Detect which cell encompasses the target text, then output its [x, y] center coordinate. 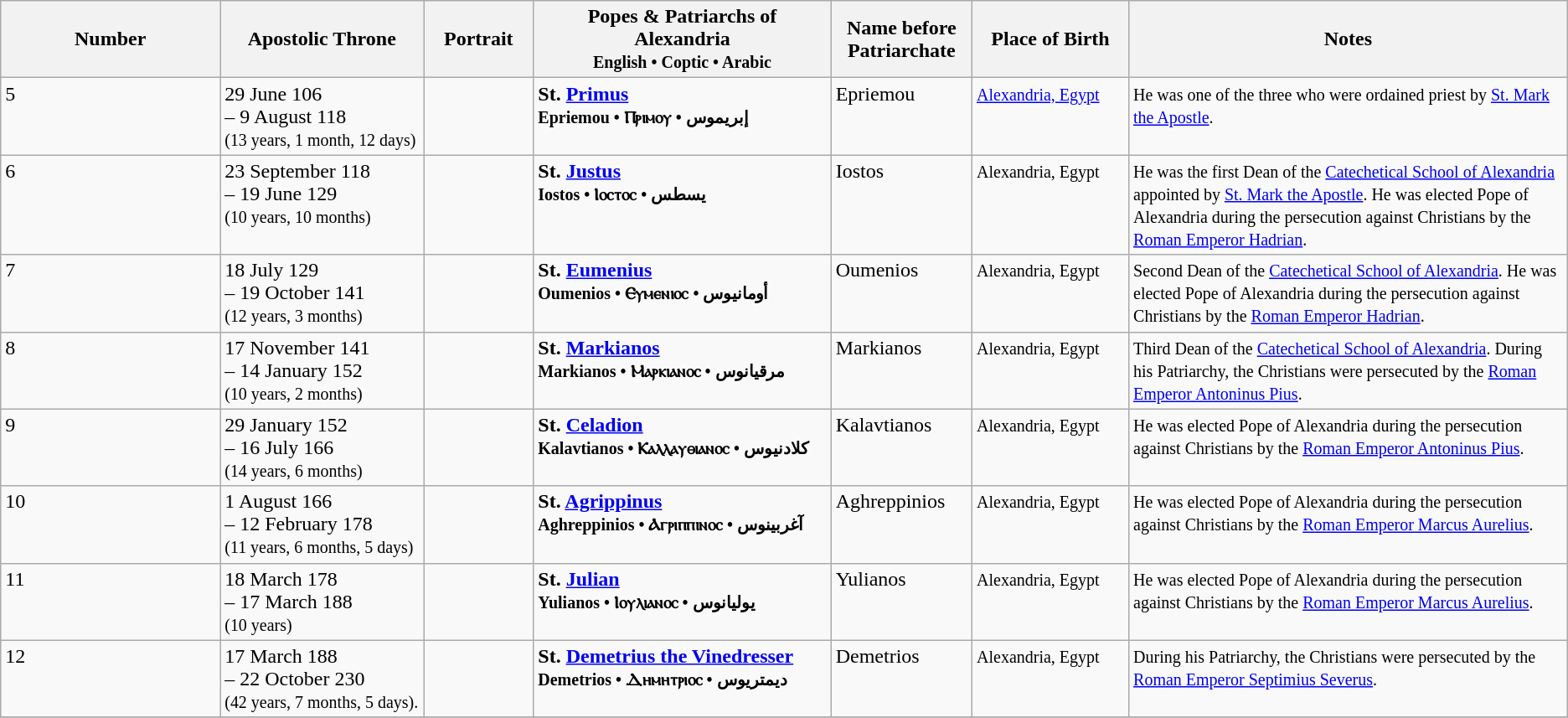
8 [111, 370]
23 September 118– 19 June 129(10 years, 10 months) [322, 204]
11 [111, 602]
He was one of the three who were ordained priest by St. Mark the Apostle. [1349, 116]
During his Patriarchy, the Christians were persecuted by the Roman Emperor Septimius Severus. [1349, 679]
St. AgrippinusAghreppinios • Ⲁⲅⲣⲓⲡⲡⲓⲛⲟⲥ • آغربينوس [682, 524]
17 March 188– 22 October 230(42 years, 7 months, 5 days). [322, 679]
St. JustusIostos • Ⲓⲟⲥⲧⲟⲥ • يسطس [682, 204]
18 March 178– 17 March 188(10 years) [322, 602]
He was elected Pope of Alexandria during the persecution against Christians by the Roman Emperor Antoninus Pius. [1349, 447]
12 [111, 679]
Epriemou [901, 116]
St. EumeniusOumenios • Ⲉⲩⲙⲉⲛⲓⲟⲥ • أومانيوس [682, 293]
29 June 106– 9 August 118(13 years, 1 month, 12 days) [322, 116]
St. PrimusEpriemou • Ⲡⲣⲓⲙⲟⲩ • إبريموس [682, 116]
Notes [1349, 39]
Kalavtianos [901, 447]
St. CeladionKalavtianos • Ⲕⲁⲗⲗⲁⲩⲑⲓⲁⲛⲟⲥ • كلادنيوس [682, 447]
Iostos [901, 204]
17 November 141– 14 January 152(10 years, 2 months) [322, 370]
Apostolic Throne [322, 39]
St. MarkianosMarkianos • Ⲙⲁⲣⲕⲓⲁⲛⲟⲥ • مرقيانوس [682, 370]
St. Demetrius the VinedresserDemetrios • Ⲇⲏⲙⲏⲧⲣⲓⲟⲥ • ديمتريوس [682, 679]
Markianos [901, 370]
9 [111, 447]
29 January 152– 16 July 166(14 years, 6 months) [322, 447]
Place of Birth [1050, 39]
5 [111, 116]
Third Dean of the Catechetical School of Alexandria. During his Patriarchy, the Christians were persecuted by the Roman Emperor Antoninus Pius. [1349, 370]
Oumenios [901, 293]
1 August 166– 12 February 178(11 years, 6 months, 5 days) [322, 524]
7 [111, 293]
Demetrios [901, 679]
Yulianos [901, 602]
Number [111, 39]
Portrait [479, 39]
Aghreppinios [901, 524]
Name before Patriarchate [901, 39]
Popes & Patriarchs of AlexandriaEnglish • Coptic • Arabic [682, 39]
10 [111, 524]
St. JulianYulianos • Ⲓⲟⲩⲗⲓⲁⲛⲟⲥ • يوليانوس [682, 602]
6 [111, 204]
18 July 129– 19 October 141(12 years, 3 months) [322, 293]
